Output the (X, Y) coordinate of the center of the cell containing the given text.  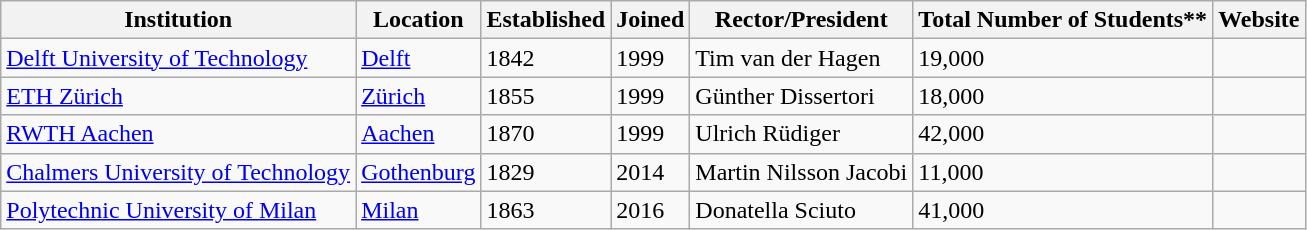
ETH Zürich (178, 96)
19,000 (1063, 58)
Delft (418, 58)
1863 (546, 210)
Joined (650, 20)
Günther Dissertori (802, 96)
Location (418, 20)
11,000 (1063, 172)
RWTH Aachen (178, 134)
41,000 (1063, 210)
18,000 (1063, 96)
Chalmers University of Technology (178, 172)
Delft University of Technology (178, 58)
Donatella Sciuto (802, 210)
Aachen (418, 134)
2014 (650, 172)
Zürich (418, 96)
1842 (546, 58)
1870 (546, 134)
Rector/President (802, 20)
Established (546, 20)
1829 (546, 172)
Polytechnic University of Milan (178, 210)
Gothenburg (418, 172)
42,000 (1063, 134)
Tim van der Hagen (802, 58)
Martin Nilsson Jacobi (802, 172)
Total Number of Students** (1063, 20)
Ulrich Rüdiger (802, 134)
Milan (418, 210)
Institution (178, 20)
Website (1259, 20)
1855 (546, 96)
2016 (650, 210)
